Capture the cell that displays the provided text and extract its (x, y) central coordinate. 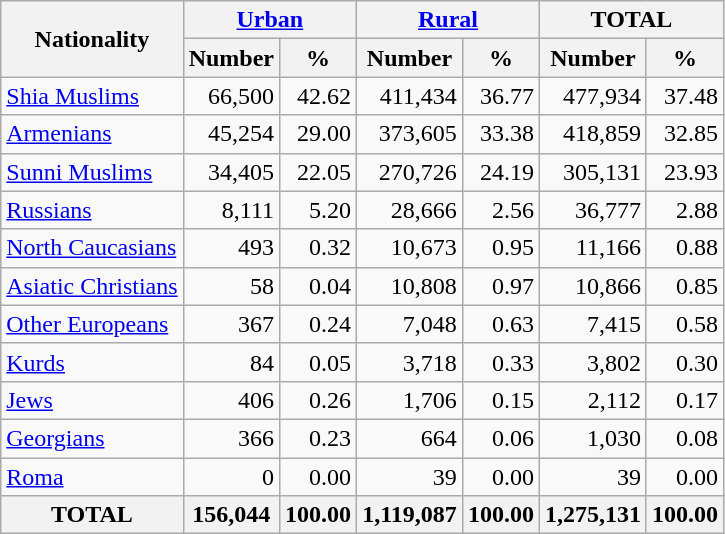
28,666 (410, 210)
0.85 (684, 286)
37.48 (684, 96)
0.06 (500, 438)
477,934 (592, 96)
0.08 (684, 438)
493 (231, 248)
2.88 (684, 210)
7,415 (592, 324)
32.85 (684, 134)
0.33 (500, 362)
Georgians (92, 438)
8,111 (231, 210)
33.38 (500, 134)
22.05 (318, 172)
24.19 (500, 172)
10,808 (410, 286)
Kurds (92, 362)
Russians (92, 210)
411,434 (410, 96)
Armenians (92, 134)
11,166 (592, 248)
0.63 (500, 324)
3,718 (410, 362)
1,706 (410, 400)
23.93 (684, 172)
0.30 (684, 362)
664 (410, 438)
42.62 (318, 96)
0.23 (318, 438)
0.24 (318, 324)
305,131 (592, 172)
Urban (270, 20)
1,119,087 (410, 515)
10,673 (410, 248)
0.17 (684, 400)
Nationality (92, 39)
10,866 (592, 286)
Sunni Muslims (92, 172)
84 (231, 362)
0.26 (318, 400)
2,112 (592, 400)
Asiatic Christians (92, 286)
1,030 (592, 438)
Rural (448, 20)
Jews (92, 400)
Other Europeans (92, 324)
0.15 (500, 400)
45,254 (231, 134)
36.77 (500, 96)
Roma (92, 477)
0.95 (500, 248)
36,777 (592, 210)
270,726 (410, 172)
7,048 (410, 324)
3,802 (592, 362)
0.58 (684, 324)
0.88 (684, 248)
0.05 (318, 362)
0 (231, 477)
2.56 (500, 210)
373,605 (410, 134)
418,859 (592, 134)
367 (231, 324)
34,405 (231, 172)
66,500 (231, 96)
29.00 (318, 134)
0.97 (500, 286)
Shia Muslims (92, 96)
North Caucasians (92, 248)
5.20 (318, 210)
406 (231, 400)
366 (231, 438)
156,044 (231, 515)
58 (231, 286)
0.32 (318, 248)
0.04 (318, 286)
1,275,131 (592, 515)
